Detect which cell encompasses the target text, then output its (x, y) center coordinate. 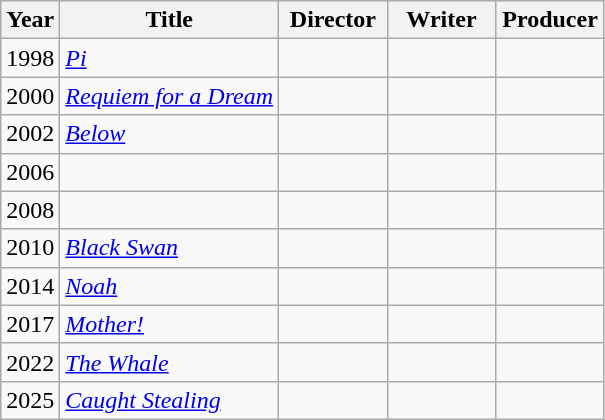
2010 (30, 248)
1998 (30, 58)
2017 (30, 324)
Title (170, 20)
2022 (30, 362)
2000 (30, 96)
Year (30, 20)
Producer (550, 20)
Writer (442, 20)
Mother! (170, 324)
Caught Stealing (170, 400)
2002 (30, 134)
Noah (170, 286)
Below (170, 134)
The Whale (170, 362)
Director (334, 20)
Requiem for a Dream (170, 96)
2014 (30, 286)
2025 (30, 400)
Black Swan (170, 248)
2006 (30, 172)
2008 (30, 210)
Pi (170, 58)
